Output the [X, Y] coordinate of the center of the cell containing the given text.  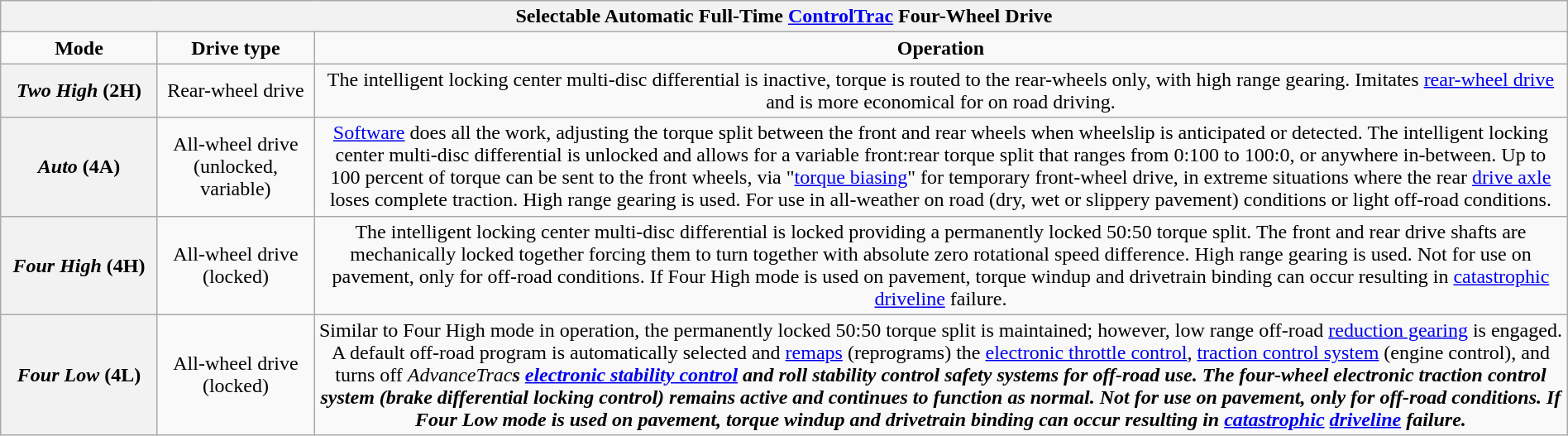
All-wheel drive(unlocked, variable) [235, 167]
Four High (4H) [79, 265]
Auto (4A) [79, 167]
Rear-wheel drive [235, 91]
Four Low (4L) [79, 375]
Operation [941, 48]
Two High (2H) [79, 91]
Selectable Automatic Full-Time ControlTrac Four-Wheel Drive [784, 17]
Drive type [235, 48]
Mode [79, 48]
